Scan for the cell matching the given text and deliver its [X, Y] coordinate at center. 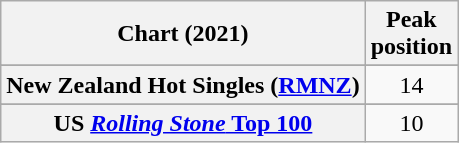
Chart (2021) [183, 34]
14 [411, 85]
New Zealand Hot Singles (RMNZ) [183, 85]
Peakposition [411, 34]
10 [411, 123]
US Rolling Stone Top 100 [183, 123]
